Pinpoint the cell where the given text exists, returning its [x, y] midpoint coordinate. 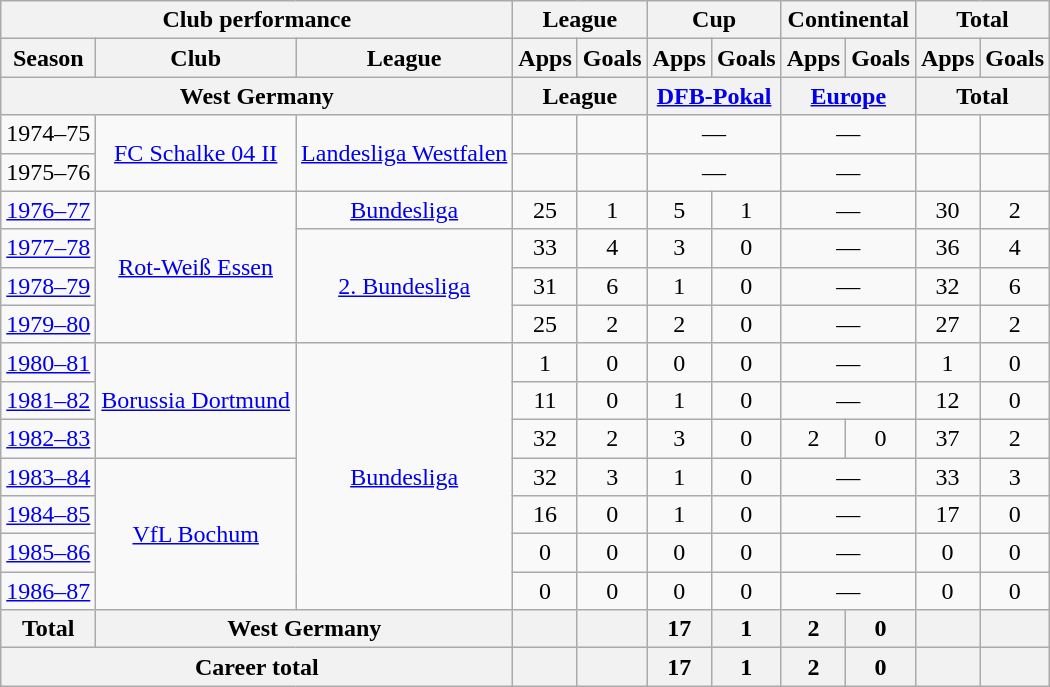
Club performance [257, 20]
1976–77 [48, 210]
36 [947, 248]
1974–75 [48, 134]
1985–86 [48, 553]
Europe [848, 96]
Season [48, 58]
37 [947, 438]
Landesliga Westfalen [404, 153]
30 [947, 210]
1978–79 [48, 286]
12 [947, 400]
Career total [257, 667]
1977–78 [48, 248]
Club [196, 58]
Borussia Dortmund [196, 400]
VfL Bochum [196, 534]
1986–87 [48, 591]
1981–82 [48, 400]
1982–83 [48, 438]
Continental [848, 20]
31 [545, 286]
Rot-Weiß Essen [196, 267]
1984–85 [48, 515]
1979–80 [48, 324]
2. Bundesliga [404, 286]
FC Schalke 04 II [196, 153]
DFB-Pokal [714, 96]
Cup [714, 20]
1975–76 [48, 172]
16 [545, 515]
11 [545, 400]
1980–81 [48, 362]
27 [947, 324]
5 [679, 210]
1983–84 [48, 477]
